Search for the cell housing the specified text and yield its [x, y] center coordinate. 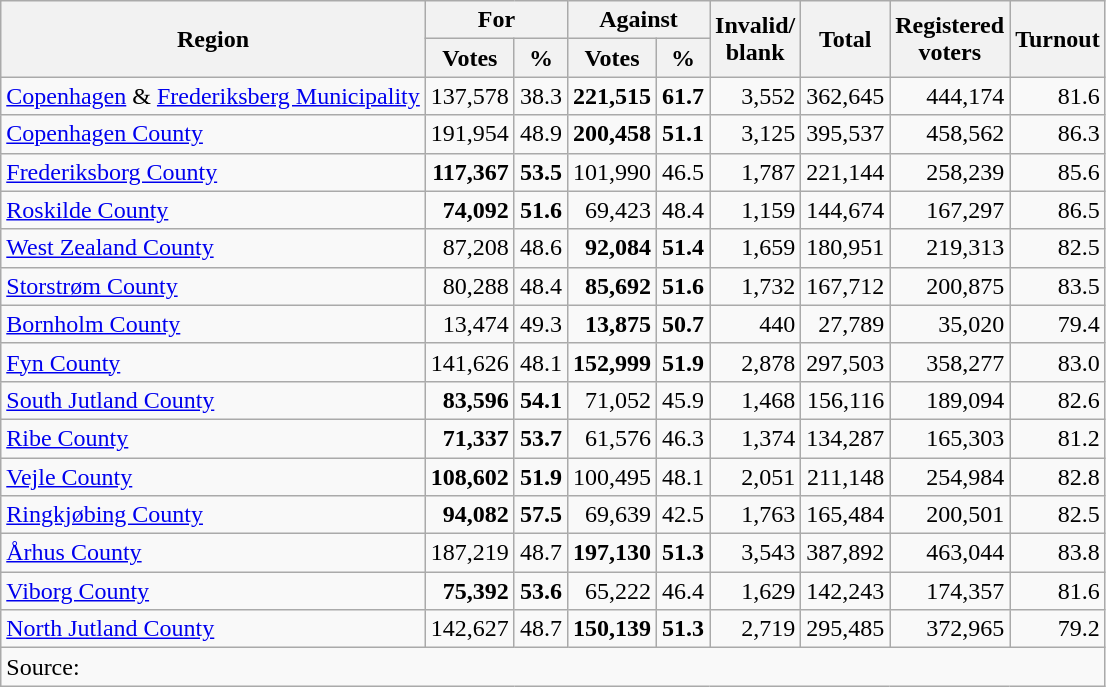
81.2 [1058, 438]
200,501 [950, 515]
Storstrøm County [214, 286]
49.3 [540, 324]
Ribe County [214, 438]
79.4 [1058, 324]
3,125 [756, 134]
1,374 [756, 438]
54.1 [540, 400]
85,692 [612, 286]
65,222 [612, 591]
2,719 [756, 629]
458,562 [950, 134]
463,044 [950, 553]
1,159 [756, 210]
362,645 [846, 96]
48.9 [540, 134]
150,139 [612, 629]
100,495 [612, 477]
295,485 [846, 629]
137,578 [470, 96]
2,051 [756, 477]
74,092 [470, 210]
51.4 [684, 248]
221,515 [612, 96]
71,052 [612, 400]
82.8 [1058, 477]
82.6 [1058, 400]
46.4 [684, 591]
1,787 [756, 172]
85.6 [1058, 172]
1,468 [756, 400]
101,990 [612, 172]
3,543 [756, 553]
358,277 [950, 362]
Registeredvoters [950, 39]
1,732 [756, 286]
Against [638, 20]
1,763 [756, 515]
141,626 [470, 362]
35,020 [950, 324]
92,084 [612, 248]
Viborg County [214, 591]
187,219 [470, 553]
Roskilde County [214, 210]
69,423 [612, 210]
372,965 [950, 629]
45.9 [684, 400]
86.3 [1058, 134]
144,674 [846, 210]
258,239 [950, 172]
South Jutland County [214, 400]
Copenhagen & Frederiksberg Municipality [214, 96]
94,082 [470, 515]
Frederiksborg County [214, 172]
180,951 [846, 248]
444,174 [950, 96]
For [496, 20]
69,639 [612, 515]
Vejle County [214, 477]
83.8 [1058, 553]
Copenhagen County [214, 134]
83,596 [470, 400]
53.6 [540, 591]
71,337 [470, 438]
13,875 [612, 324]
200,458 [612, 134]
142,627 [470, 629]
2,878 [756, 362]
80,288 [470, 286]
197,130 [612, 553]
152,999 [612, 362]
1,629 [756, 591]
174,357 [950, 591]
61.7 [684, 96]
221,144 [846, 172]
83.0 [1058, 362]
142,243 [846, 591]
57.5 [540, 515]
Bornholm County [214, 324]
165,303 [950, 438]
165,484 [846, 515]
West Zealand County [214, 248]
297,503 [846, 362]
38.3 [540, 96]
Århus County [214, 553]
61,576 [612, 438]
134,287 [846, 438]
46.3 [684, 438]
Ringkjøbing County [214, 515]
Invalid/blank [756, 39]
1,659 [756, 248]
254,984 [950, 477]
42.5 [684, 515]
108,602 [470, 477]
79.2 [1058, 629]
191,954 [470, 134]
167,712 [846, 286]
53.5 [540, 172]
13,474 [470, 324]
117,367 [470, 172]
27,789 [846, 324]
87,208 [470, 248]
440 [756, 324]
395,537 [846, 134]
50.7 [684, 324]
Source: [553, 667]
North Jutland County [214, 629]
387,892 [846, 553]
83.5 [1058, 286]
3,552 [756, 96]
156,116 [846, 400]
86.5 [1058, 210]
Region [214, 39]
167,297 [950, 210]
Fyn County [214, 362]
Total [846, 39]
Turnout [1058, 39]
219,313 [950, 248]
189,094 [950, 400]
200,875 [950, 286]
211,148 [846, 477]
46.5 [684, 172]
48.6 [540, 248]
51.1 [684, 134]
53.7 [540, 438]
75,392 [470, 591]
